Search for the cell housing the specified text and yield its [X, Y] center coordinate. 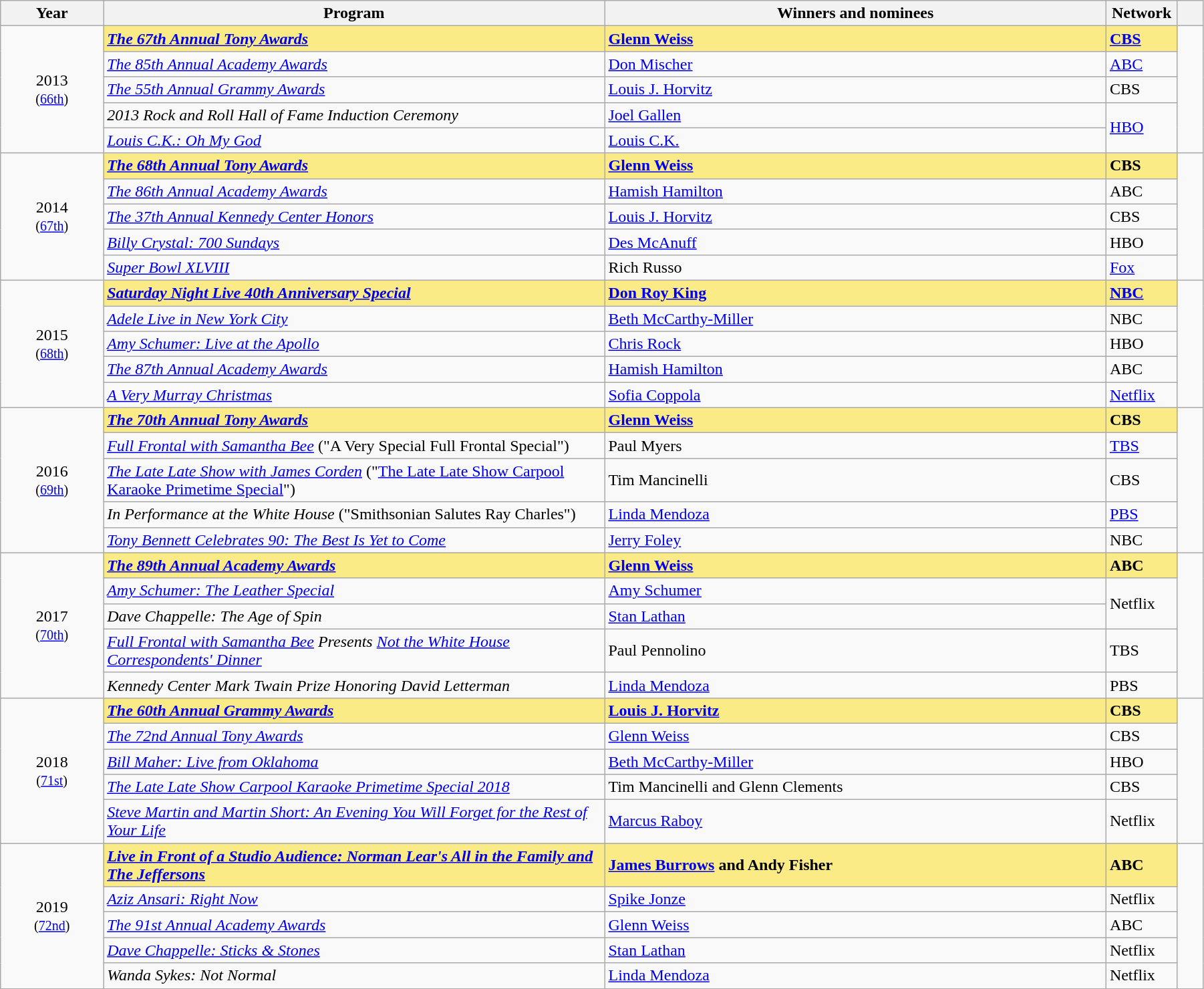
The 37th Annual Kennedy Center Honors [354, 217]
Louis C.K. [855, 140]
Rich Russo [855, 267]
The 60th Annual Grammy Awards [354, 710]
2015(68th) [52, 343]
Paul Myers [855, 446]
Joel Gallen [855, 115]
Adele Live in New York City [354, 319]
Don Mischer [855, 64]
Aziz Ansari: Right Now [354, 899]
Program [354, 13]
Super Bowl XLVIII [354, 267]
The 87th Annual Academy Awards [354, 370]
The 86th Annual Academy Awards [354, 191]
The 55th Annual Grammy Awards [354, 90]
Amy Schumer [855, 591]
Full Frontal with Samantha Bee ("A Very Special Full Frontal Special") [354, 446]
James Burrows and Andy Fisher [855, 865]
Louis C.K.: Oh My God [354, 140]
2013 Rock and Roll Hall of Fame Induction Ceremony [354, 115]
Tony Bennett Celebrates 90: The Best Is Yet to Come [354, 540]
Marcus Raboy [855, 822]
Billy Crystal: 700 Sundays [354, 242]
The 85th Annual Academy Awards [354, 64]
Saturday Night Live 40th Anniversary Special [354, 293]
2016(69th) [52, 480]
Fox [1141, 267]
2019(72nd) [52, 915]
Jerry Foley [855, 540]
Year [52, 13]
Sofia Coppola [855, 395]
The Late Late Show with James Corden ("The Late Late Show Carpool Karaoke Primetime Special") [354, 480]
The 70th Annual Tony Awards [354, 420]
Tim Mancinelli [855, 480]
In Performance at the White House ("Smithsonian Salutes Ray Charles") [354, 515]
Paul Pennolino [855, 651]
2013(66th) [52, 90]
Amy Schumer: The Leather Special [354, 591]
Live in Front of a Studio Audience: Norman Lear's All in the Family and The Jeffersons [354, 865]
Network [1141, 13]
Chris Rock [855, 344]
Don Roy King [855, 293]
Winners and nominees [855, 13]
Spike Jonze [855, 899]
The 89th Annual Academy Awards [354, 565]
The 67th Annual Tony Awards [354, 39]
The Late Late Show Carpool Karaoke Primetime Special 2018 [354, 787]
The 72nd Annual Tony Awards [354, 736]
The 68th Annual Tony Awards [354, 166]
The 91st Annual Academy Awards [354, 925]
Steve Martin and Martin Short: An Evening You Will Forget for the Rest of Your Life [354, 822]
2017(70th) [52, 625]
Full Frontal with Samantha Bee Presents Not the White House Correspondents' Dinner [354, 651]
Dave Chappelle: The Age of Spin [354, 616]
Wanda Sykes: Not Normal [354, 976]
Kennedy Center Mark Twain Prize Honoring David Letterman [354, 685]
Amy Schumer: Live at the Apollo [354, 344]
Des McAnuff [855, 242]
2014(67th) [52, 217]
2018(71st) [52, 770]
A Very Murray Christmas [354, 395]
Dave Chappelle: Sticks & Stones [354, 950]
Bill Maher: Live from Oklahoma [354, 761]
Tim Mancinelli and Glenn Clements [855, 787]
